Detect which cell encompasses the target text, then output its (x, y) center coordinate. 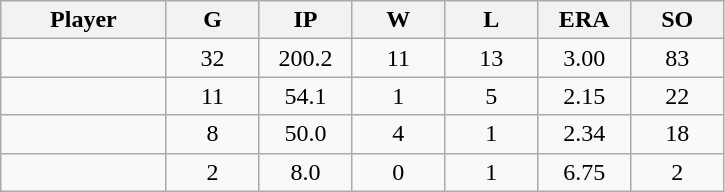
5 (492, 96)
83 (678, 58)
Player (84, 20)
W (398, 20)
IP (306, 20)
2.34 (584, 134)
8 (212, 134)
G (212, 20)
SO (678, 20)
L (492, 20)
0 (398, 172)
18 (678, 134)
200.2 (306, 58)
4 (398, 134)
13 (492, 58)
6.75 (584, 172)
3.00 (584, 58)
2.15 (584, 96)
8.0 (306, 172)
32 (212, 58)
ERA (584, 20)
50.0 (306, 134)
54.1 (306, 96)
22 (678, 96)
